From the cell containing the given text, extract its center point as (X, Y) coordinate. 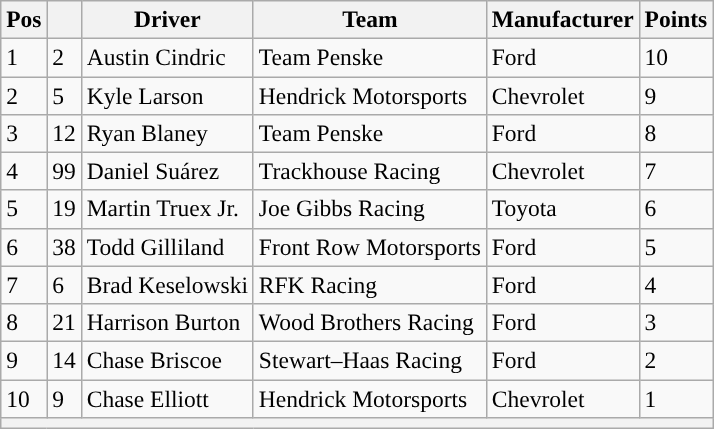
Toyota (562, 209)
Joe Gibbs Racing (370, 209)
19 (64, 209)
Manufacturer (562, 19)
Pos (24, 19)
Driver (167, 19)
Chase Elliott (167, 398)
Todd Gilliland (167, 247)
Front Row Motorsports (370, 247)
38 (64, 247)
Austin Cindric (167, 57)
RFK Racing (370, 285)
21 (64, 322)
Ryan Blaney (167, 133)
Points (676, 19)
Stewart–Haas Racing (370, 360)
Team (370, 19)
Trackhouse Racing (370, 171)
99 (64, 171)
12 (64, 133)
Martin Truex Jr. (167, 209)
Harrison Burton (167, 322)
Kyle Larson (167, 95)
Brad Keselowski (167, 285)
14 (64, 360)
Daniel Suárez (167, 171)
Chase Briscoe (167, 360)
Wood Brothers Racing (370, 322)
